Identify which cell holds the provided text, then report its (x, y) central coordinate. 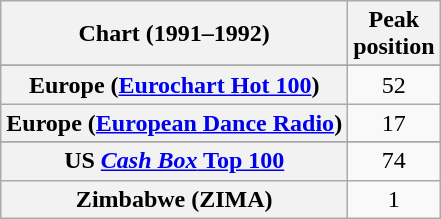
US Cash Box Top 100 (174, 161)
Europe (Eurochart Hot 100) (174, 85)
Chart (1991–1992) (174, 34)
1 (394, 199)
Europe (European Dance Radio) (174, 123)
Peakposition (394, 34)
52 (394, 85)
17 (394, 123)
74 (394, 161)
Zimbabwe (ZIMA) (174, 199)
